Scan for the cell matching the given text and deliver its (X, Y) coordinate at center. 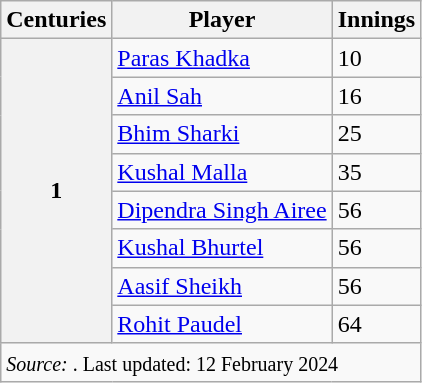
Rohit Paudel (222, 324)
10 (376, 58)
Player (222, 20)
Kushal Bhurtel (222, 248)
Bhim Sharki (222, 134)
64 (376, 324)
Dipendra Singh Airee (222, 210)
Aasif Sheikh (222, 286)
Source: . Last updated: 12 February 2024 (211, 362)
Innings (376, 20)
Paras Khadka (222, 58)
Anil Sah (222, 96)
1 (56, 191)
16 (376, 96)
35 (376, 172)
25 (376, 134)
Kushal Malla (222, 172)
Centuries (56, 20)
